Capture the cell that displays the provided text and extract its [x, y] central coordinate. 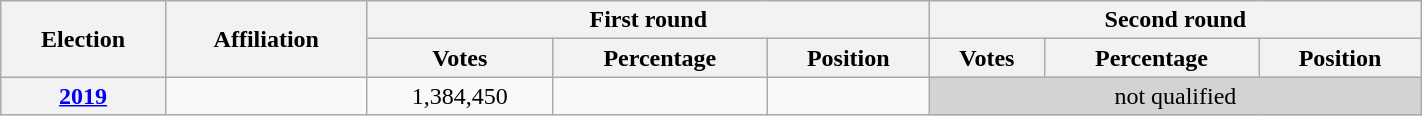
not qualified [1176, 96]
Affiliation [266, 39]
Election [84, 39]
First round [648, 20]
Second round [1176, 20]
1,384,450 [460, 96]
2019 [84, 96]
